For the text-containing cell, return its midpoint in [X, Y] coordinate format. 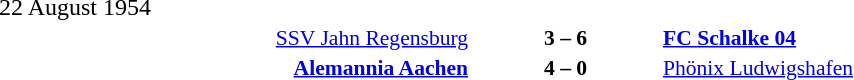
3 – 6 [566, 38]
